Find where the given text appears and provide that cell's center as (x, y) coordinate. 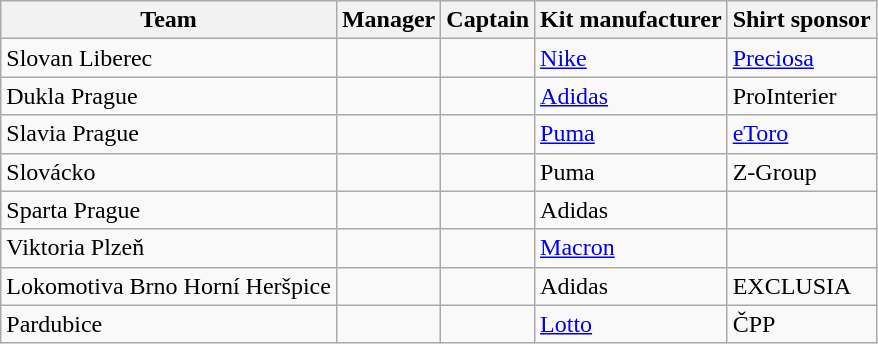
Lotto (632, 324)
Kit manufacturer (632, 20)
Team (169, 20)
Lokomotiva Brno Horní Heršpice (169, 286)
Nike (632, 58)
Preciosa (802, 58)
Pardubice (169, 324)
Slovácko (169, 172)
ČPP (802, 324)
Manager (388, 20)
Sparta Prague (169, 210)
eToro (802, 134)
Dukla Prague (169, 96)
Slavia Prague (169, 134)
Macron (632, 248)
Viktoria Plzeň (169, 248)
Slovan Liberec (169, 58)
Shirt sponsor (802, 20)
Z-Group (802, 172)
EXCLUSIA (802, 286)
Captain (488, 20)
ProInterier (802, 96)
